For the text-containing cell, return its midpoint in (X, Y) coordinate format. 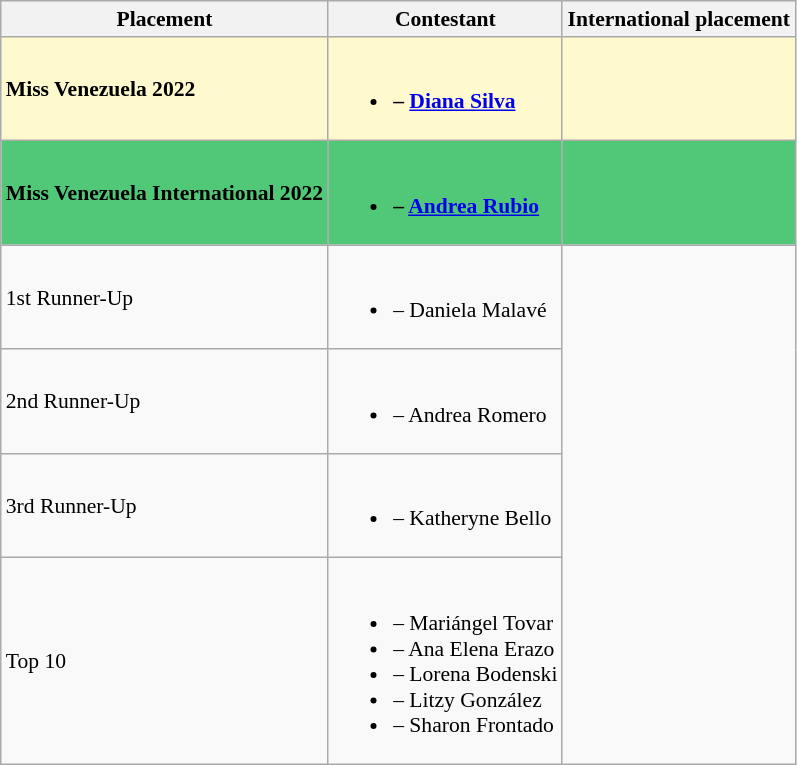
– Diana Silva (445, 89)
– Andrea Rubio (445, 193)
– Katheryne Bello (445, 506)
International placement (678, 19)
2nd Runner-Up (164, 402)
Contestant (445, 19)
– Andrea Romero (445, 402)
3rd Runner-Up (164, 506)
1st Runner-Up (164, 297)
Miss Venezuela 2022 (164, 89)
Miss Venezuela International 2022 (164, 193)
Placement (164, 19)
– Mariángel Tovar – Ana Elena Erazo – Lorena Bodenski – Litzy González – Sharon Frontado (445, 661)
– Daniela Malavé (445, 297)
Top 10 (164, 661)
